From the cell containing the given text, extract its center point as (X, Y) coordinate. 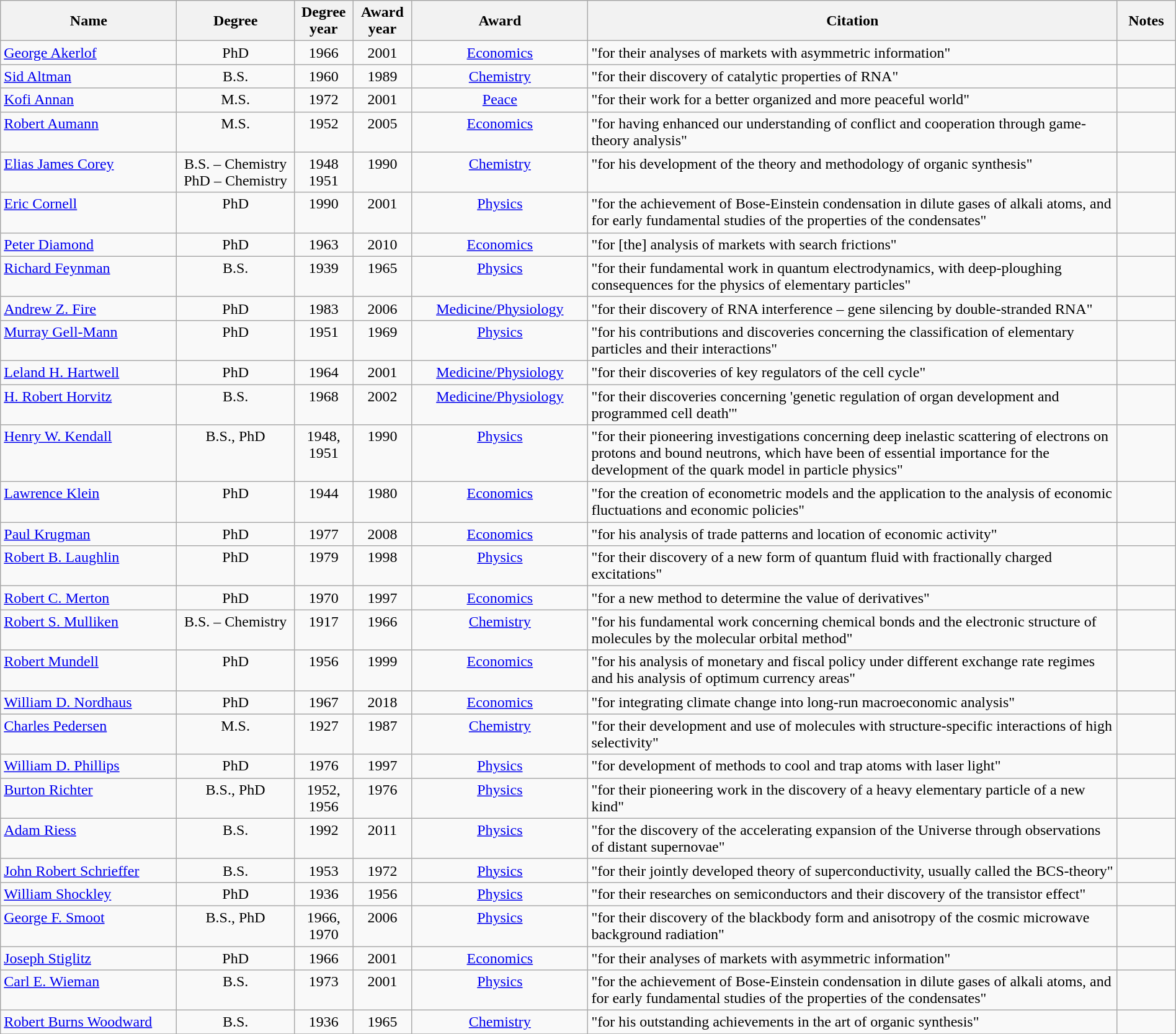
Sid Altman (89, 76)
Charles Pedersen (89, 734)
"for their jointly developed theory of superconductivity, usually called the BCS-theory" (852, 870)
19481951 (324, 172)
1960 (324, 76)
1944 (324, 502)
"for his contributions and discoveries concerning the classification of elementary particles and their interactions" (852, 340)
Andrew Z. Fire (89, 308)
"for the discovery of the accelerating expansion of the Universe through observations of distant supernovae" (852, 839)
2008 (382, 534)
"for having enhanced our understanding of conflict and cooperation through game-theory analysis" (852, 131)
1970 (324, 598)
William Shockley (89, 894)
1999 (382, 670)
1952 (324, 131)
1977 (324, 534)
1983 (324, 308)
Robert B. Laughlin (89, 566)
William D. Phillips (89, 766)
Carl E. Wieman (89, 990)
"for their pioneering work in the discovery of a heavy elementary particle of a new kind" (852, 798)
Robert S. Mulliken (89, 630)
1927 (324, 734)
"for their discovery of RNA interference – gene silencing by double-stranded RNA" (852, 308)
"for their discoveries concerning 'genetic regulation of organ development and programmed cell death'" (852, 404)
2018 (382, 702)
Henry W. Kendall (89, 453)
Burton Richter (89, 798)
1973 (324, 990)
1987 (382, 734)
"for their researches on semiconductors and their discovery of the transistor effect" (852, 894)
Notes (1146, 21)
1979 (324, 566)
Citation (852, 21)
Award (500, 21)
"for [the] analysis of markets with search frictions" (852, 244)
B.S. – ChemistryPhD – Chemistry (236, 172)
Kofi Annan (89, 100)
1951 (324, 340)
Robert Aumann (89, 131)
Richard Feynman (89, 277)
"for his fundamental work concerning chemical bonds and the electronic structure of molecules by the molecular orbital method" (852, 630)
1992 (324, 839)
Name (89, 21)
2002 (382, 404)
John Robert Schrieffer (89, 870)
George F. Smoot (89, 925)
"for his analysis of trade patterns and location of economic activity" (852, 534)
1966, 1970 (324, 925)
Elias James Corey (89, 172)
Peter Diamond (89, 244)
1969 (382, 340)
Robert C. Merton (89, 598)
William D. Nordhaus (89, 702)
1968 (324, 404)
"for their fundamental work in quantum electrodynamics, with deep-ploughing consequences for the physics of elementary particles" (852, 277)
2005 (382, 131)
Leland H. Hartwell (89, 372)
George Akerlof (89, 53)
H. Robert Horvitz (89, 404)
"for their discovery of catalytic properties of RNA" (852, 76)
Lawrence Klein (89, 502)
"for his development of the theory and methodology of organic synthesis" (852, 172)
"for their discovery of a new form of quantum fluid with fractionally charged excitations" (852, 566)
Paul Krugman (89, 534)
1917 (324, 630)
1989 (382, 76)
"for a new method to determine the value of derivatives" (852, 598)
Adam Riess (89, 839)
Robert Burns Woodward (89, 1022)
Murray Gell-Mann (89, 340)
Robert Mundell (89, 670)
Degree (236, 21)
1953 (324, 870)
Degree year (324, 21)
Joseph Stiglitz (89, 958)
1939 (324, 277)
"for their discovery of the blackbody form and anisotropy of the cosmic microwave background radiation" (852, 925)
1963 (324, 244)
"for development of methods to cool and trap atoms with laser light" (852, 766)
"for the creation of econometric models and the application to the analysis of economic fluctuations and economic policies" (852, 502)
"for his analysis of monetary and fiscal policy under different exchange rate regimes and his analysis of optimum currency areas" (852, 670)
Peace (500, 100)
2011 (382, 839)
"for their development and use of molecules with structure-specific interactions of high selectivity" (852, 734)
"for their discoveries of key regulators of the cell cycle" (852, 372)
Eric Cornell (89, 212)
"for integrating climate change into long-run macroeconomic analysis" (852, 702)
"for his outstanding achievements in the art of organic synthesis" (852, 1022)
2010 (382, 244)
1964 (324, 372)
"for their work for a better organized and more peaceful world" (852, 100)
B.S. – Chemistry (236, 630)
1998 (382, 566)
1948, 1951 (324, 453)
1952, 1956 (324, 798)
Award year (382, 21)
1967 (324, 702)
1980 (382, 502)
